Pinpoint the cell where the given text exists, returning its [X, Y] midpoint coordinate. 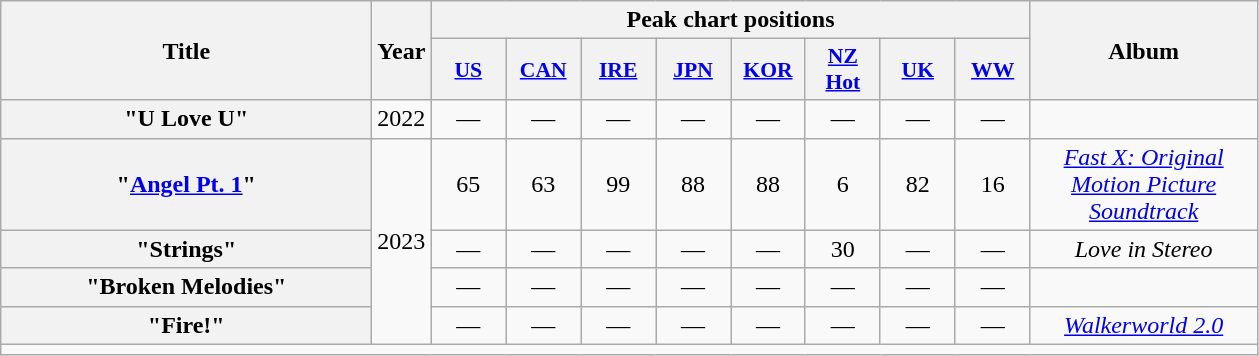
"Strings" [186, 249]
KOR [768, 70]
82 [918, 184]
JPN [694, 70]
IRE [618, 70]
63 [544, 184]
16 [992, 184]
2023 [402, 241]
65 [468, 184]
30 [842, 249]
UK [918, 70]
Walkerworld 2.0 [1144, 325]
Fast X: Original Motion Picture Soundtrack [1144, 184]
Album [1144, 50]
WW [992, 70]
US [468, 70]
"Angel Pt. 1" [186, 184]
"Fire!" [186, 325]
2022 [402, 119]
6 [842, 184]
NZ Hot [842, 70]
CAN [544, 70]
99 [618, 184]
Love in Stereo [1144, 249]
"Broken Melodies" [186, 287]
Peak chart positions [730, 20]
Title [186, 50]
Year [402, 50]
"U Love U" [186, 119]
